Pinpoint the cell where the given text exists, returning its [X, Y] midpoint coordinate. 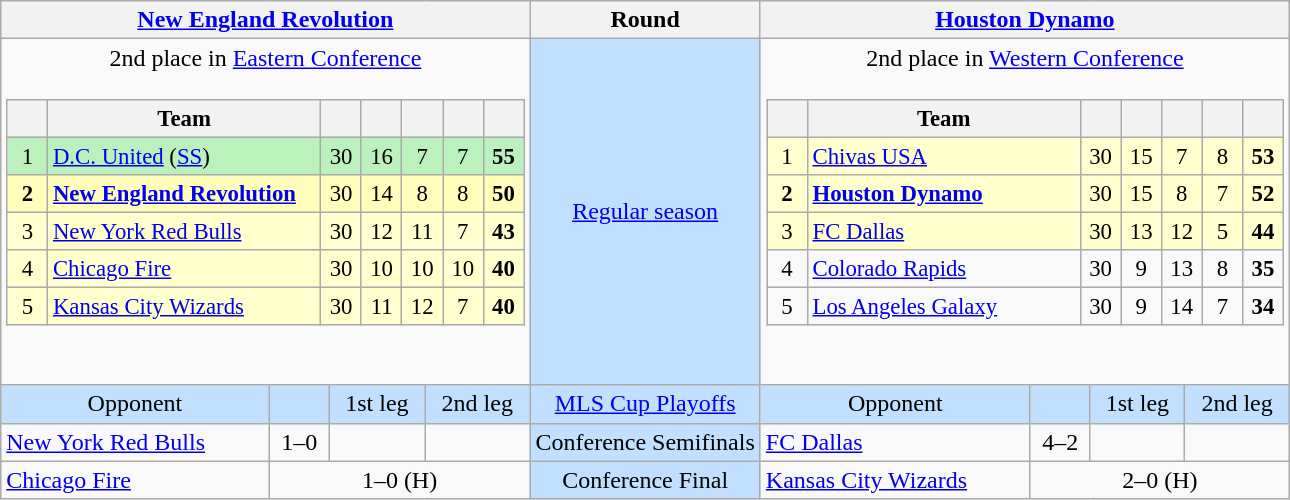
Chivas USA [944, 156]
44 [1264, 231]
MLS Cup Playoffs [645, 404]
2–0 (H) [1160, 480]
1–0 (H) [400, 480]
50 [504, 193]
16 [382, 156]
Conference Semifinals [645, 442]
35 [1264, 268]
1–0 [299, 442]
Round [645, 20]
Regular season [645, 212]
52 [1264, 193]
Los Angeles Galaxy [944, 306]
34 [1264, 306]
55 [504, 156]
4–2 [1060, 442]
Colorado Rapids [944, 268]
Conference Final [645, 480]
D.C. United (SS) [184, 156]
43 [504, 231]
53 [1264, 156]
